Locate the cell with the specified text and output its (X, Y) center coordinate. 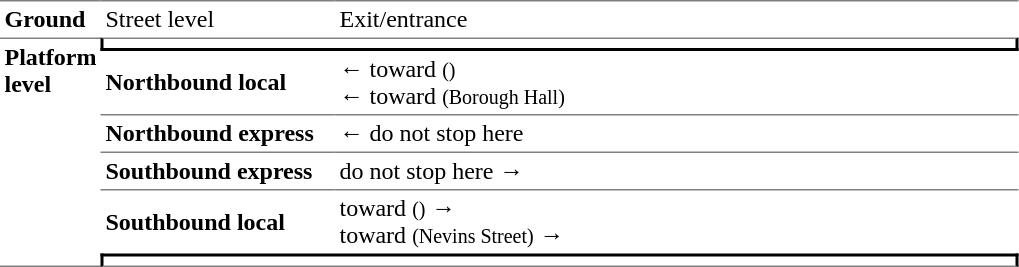
Northbound express (218, 135)
Street level (218, 19)
Exit/entrance (677, 19)
← do not stop here (677, 135)
toward () → toward (Nevins Street) → (677, 222)
← toward ()← toward (Borough Hall) (677, 83)
Ground (50, 19)
Southbound express (218, 172)
Southbound local (218, 222)
Northbound local (218, 83)
do not stop here → (677, 172)
